Pinpoint the cell where the given text exists, returning its (x, y) midpoint coordinate. 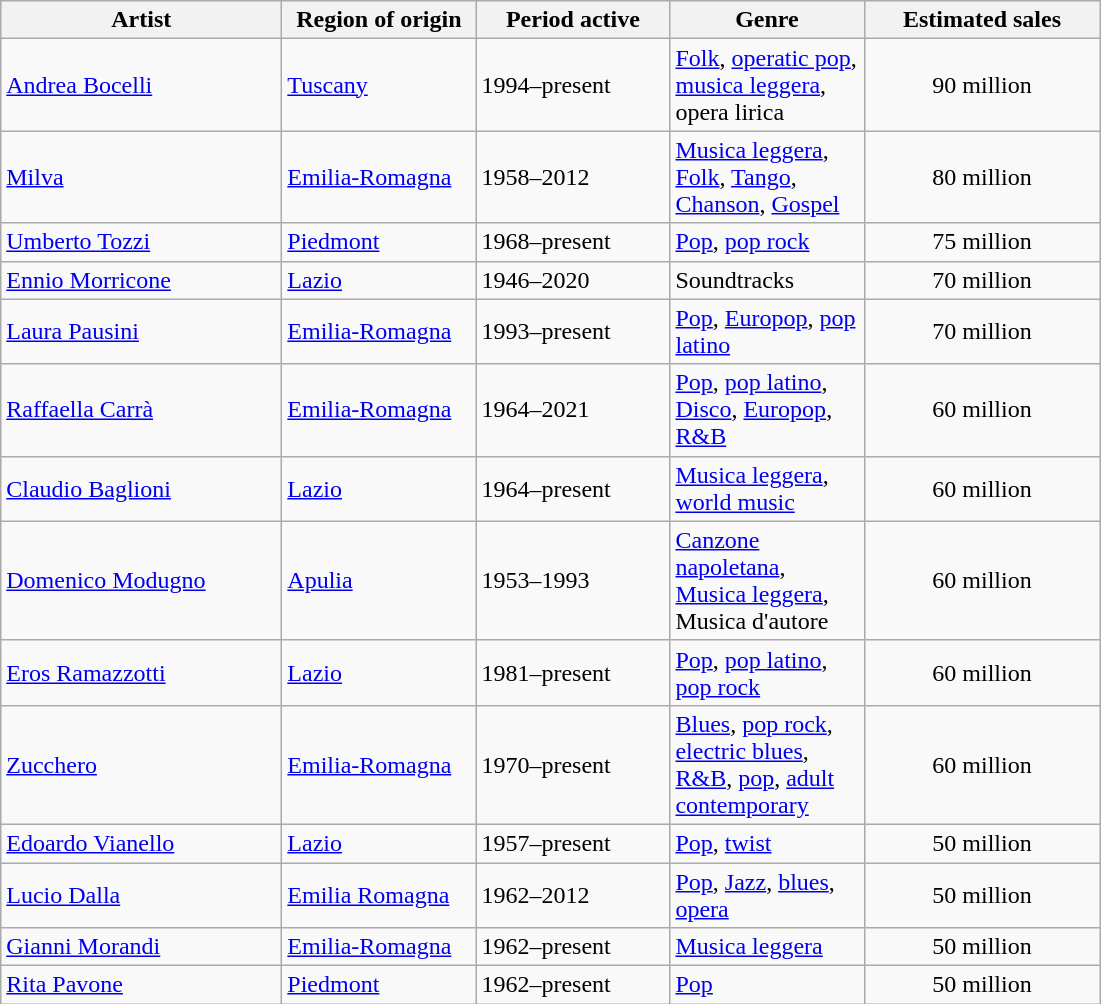
1993–present (573, 332)
Emilia Romagna (379, 894)
1946–2020 (573, 280)
Tuscany (379, 85)
Pop, Europop, pop latino (767, 332)
Ennio Morricone (142, 280)
1994–present (573, 85)
Claudio Baglioni (142, 488)
Artist (142, 20)
Pop, Jazz, blues, opera (767, 894)
Rita Pavone (142, 985)
Period active (573, 20)
Region of origin (379, 20)
1958–2012 (573, 177)
Apulia (379, 580)
Umberto Tozzi (142, 242)
Laura Pausini (142, 332)
Genre (767, 20)
Eros Ramazzotti (142, 672)
Pop, pop latino, Disco, Europop, R&B (767, 410)
1953–1993 (573, 580)
1964–present (573, 488)
Pop, twist (767, 843)
1962–2012 (573, 894)
1957–present (573, 843)
75 million (982, 242)
Milva (142, 177)
Raffaella Carrà (142, 410)
Gianni Morandi (142, 947)
1968–present (573, 242)
Blues, pop rock, electric blues, R&B, pop, adult contemporary (767, 764)
Edoardo Vianello (142, 843)
Lucio Dalla (142, 894)
Musica leggera (767, 947)
1970–present (573, 764)
Pop (767, 985)
80 million (982, 177)
90 million (982, 85)
Domenico Modugno (142, 580)
Canzone napoletana, Musica leggera, Musica d'autore (767, 580)
1981–present (573, 672)
Soundtracks (767, 280)
Musica leggera, world music (767, 488)
Folk, operatic pop, musica leggera, opera lirica (767, 85)
Andrea Bocelli (142, 85)
Musica leggera, Folk, Tango, Chanson, Gospel (767, 177)
Pop, pop rock (767, 242)
Pop, pop latino, pop rock (767, 672)
Estimated sales (982, 20)
Zucchero (142, 764)
1964–2021 (573, 410)
